Output the (X, Y) coordinate of the center of the cell containing the given text.  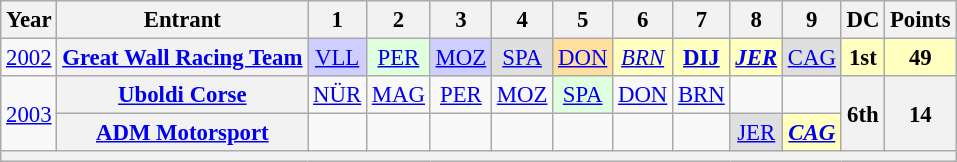
MAG (398, 95)
8 (756, 20)
2 (398, 20)
Great Wall Racing Team (182, 58)
Points (920, 20)
DC (863, 20)
Uboldi Corse (182, 95)
49 (920, 58)
DIJ (702, 58)
1st (863, 58)
NÜR (338, 95)
4 (522, 20)
6th (863, 114)
5 (583, 20)
9 (812, 20)
2002 (29, 58)
14 (920, 114)
Entrant (182, 20)
1 (338, 20)
3 (460, 20)
Year (29, 20)
7 (702, 20)
6 (643, 20)
2003 (29, 114)
ADM Motorsport (182, 133)
VLL (338, 58)
